Identify which cell holds the provided text, then report its (X, Y) central coordinate. 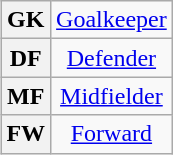
GK (26, 20)
DF (26, 58)
MF (26, 96)
FW (26, 134)
Defender (112, 58)
Midfielder (112, 96)
Goalkeeper (112, 20)
Forward (112, 134)
